From the cell containing the given text, extract its center point as [X, Y] coordinate. 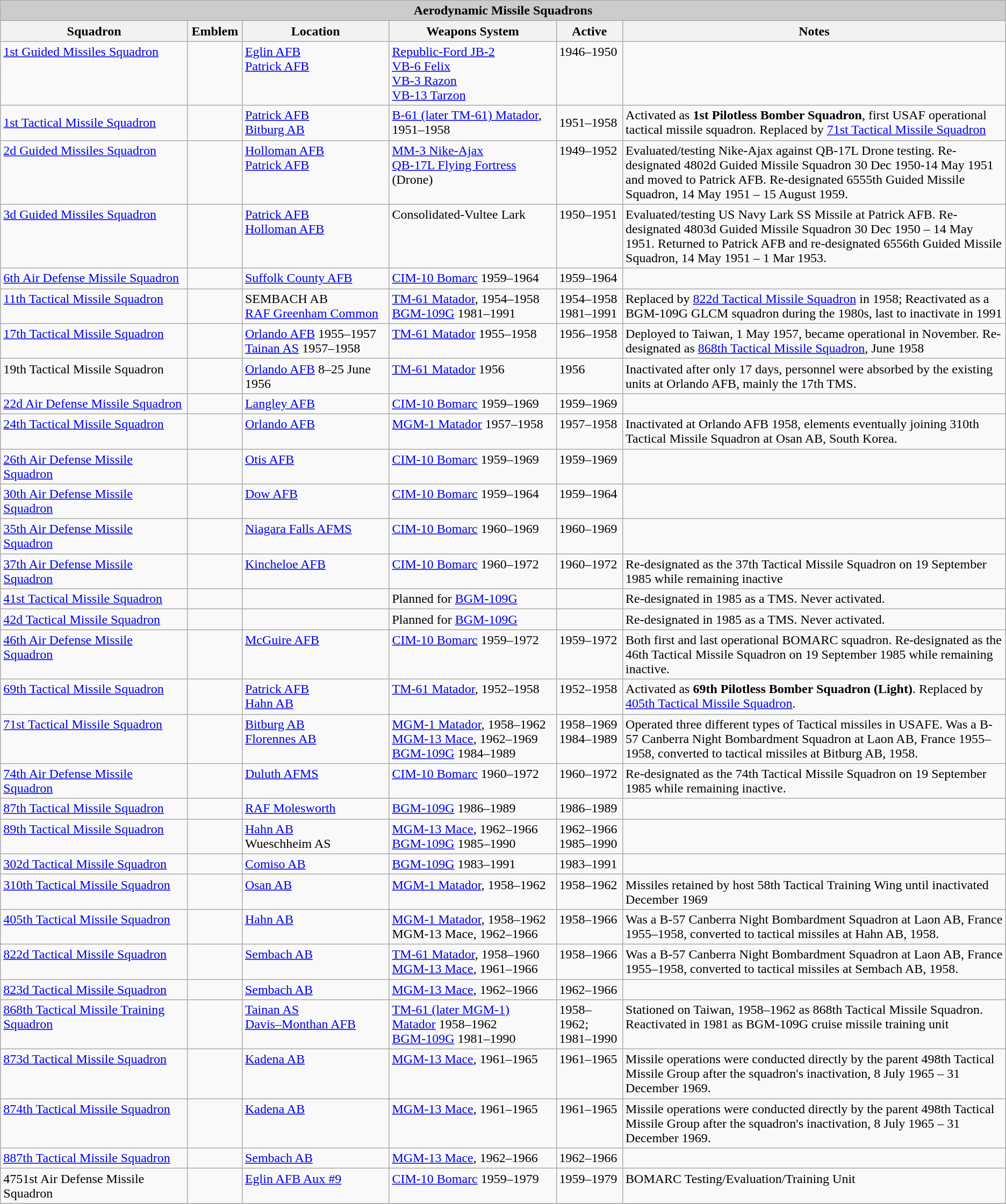
22d Air Defense Missile Squadron [95, 403]
1958–1962; 1981–1990 [590, 1025]
87th Tactical Missile Squadron [95, 809]
1957–1958 [590, 431]
MM-3 Nike-Ajax QB-17L Flying Fortress (Drone) [473, 172]
CIM-10 Bomarc 1959–1979 [473, 1186]
Patrick AFB Hahn AB [315, 696]
MGM-1 Matador, 1958–1962 MGM-13 Mace, 1962–1966 [473, 926]
TM-61 Matador 1955–1958 [473, 341]
1st Tactical Missile Squadron [95, 122]
MGM-1 Matador 1957–1958 [473, 431]
1946–1950 [590, 73]
MGM-1 Matador, 1958–1962 MGM-13 Mace, 1962–1969 BGM-109G 1984–1989 [473, 739]
1st Guided Missiles Squadron [95, 73]
2d Guided Missiles Squadron [95, 172]
BOMARC Testing/Evaluation/Training Unit [815, 1186]
TM-61 Matador, 1958–1960 MGM-13 Mace, 1961–1966 [473, 962]
310th Tactical Missile Squadron [95, 892]
CIM-10 Bomarc 1960–1969 [473, 536]
41st Tactical Missile Squadron [95, 599]
Hahn AB [315, 926]
Orlando AFB [315, 431]
Was a B-57 Canberra Night Bombardment Squadron at Laon AB, France 1955–1958, converted to tactical missiles at Hahn AB, 1958. [815, 926]
1960–1969 [590, 536]
74th Air Defense Missile Squadron [95, 781]
24th Tactical Missile Squadron [95, 431]
19th Tactical Missile Squadron [95, 376]
Both first and last operational BOMARC squadron. Re-designated as the 46th Tactical Missile Squadron on 19 September 1985 while remaining inactive. [815, 654]
Dow AFB [315, 502]
Orlando AFB 1955–1957 Tainan AS 1957–1958 [315, 341]
11th Tactical Missile Squadron [95, 306]
Activated as 69th Pilotless Bomber Squadron (Light). Replaced by 405th Tactical Missile Squadron. [815, 696]
Kincheloe AFB [315, 572]
TM-61 (later MGM-1) Matador 1958–1962 BGM-109G 1981–1990 [473, 1025]
Consolidated-Vultee Lark [473, 236]
1956 [590, 376]
30th Air Defense Missile Squadron [95, 502]
Missiles retained by host 58th Tactical Training Wing until inactivated December 1969 [815, 892]
405th Tactical Missile Squadron [95, 926]
874th Tactical Missile Squadron [95, 1123]
1954–1958 1981–1991 [590, 306]
Patrick AFB Bitburg AB [315, 122]
Patrick AFB Holloman AFB [315, 236]
Squadron [95, 31]
Stationed on Taiwan, 1958–1962 as 868th Tactical Missile Squadron. Reactivated in 1981 as BGM-109G cruise missile training unit [815, 1025]
Emblem [215, 31]
BGM-109G 1986–1989 [473, 809]
1952–1958 [590, 696]
69th Tactical Missile Squadron [95, 696]
1959–1972 [590, 654]
17th Tactical Missile Squadron [95, 341]
MGM-1 Matador, 1958–1962 [473, 892]
6th Air Defense Missile Squadron [95, 278]
Re-designated as the 37th Tactical Missile Squadron on 19 September 1985 while remaining inactive [815, 572]
35th Air Defense Missile Squadron [95, 536]
1958–1962 [590, 892]
TM-61 Matador, 1954–1958 BGM-109G 1981–1991 [473, 306]
MGM-13 Mace, 1962–1966 BGM-109G 1985–1990 [473, 836]
Eglin AFB Patrick AFB [315, 73]
42d Tactical Missile Squadron [95, 619]
Suffolk County AFB [315, 278]
B-61 (later TM-61) Matador, 1951–1958 [473, 122]
26th Air Defense Missile Squadron [95, 466]
Weapons System [473, 31]
Inactivated after only 17 days, personnel were absorbed by the existing units at Orlando AFB, mainly the 17th TMS. [815, 376]
1958–1969 1984–1989 [590, 739]
Duluth AFMS [315, 781]
822d Tactical Missile Squadron [95, 962]
SEMBACH AB RAF Greenham Common [315, 306]
McGuire AFB [315, 654]
TM-61 Matador 1956 [473, 376]
1959–1979 [590, 1186]
RAF Molesworth [315, 809]
1950–1951 [590, 236]
Was a B-57 Canberra Night Bombardment Squadron at Laon AB, France 1955–1958, converted to tactical missiles at Sembach AB, 1958. [815, 962]
Re-designated as the 74th Tactical Missile Squadron on 19 September 1985 while remaining inactive. [815, 781]
TM-61 Matador, 1952–1958 [473, 696]
Inactivated at Orlando AFB 1958, elements eventually joining 310th Tactical Missile Squadron at Osan AB, South Korea. [815, 431]
1983–1991 [590, 864]
4751st Air Defense Missile Squadron [95, 1186]
Hahn AB Wueschheim AS [315, 836]
Holloman AFB Patrick AFB [315, 172]
Orlando AFB 8–25 June 1956 [315, 376]
Tainan AS Davis–Monthan AFB [315, 1025]
Langley AFB [315, 403]
Otis AFB [315, 466]
Notes [815, 31]
1951–1958 [590, 122]
Deployed to Taiwan, 1 May 1957, became operational in November. Re-designated as 868th Tactical Missile Squadron, June 1958 [815, 341]
868th Tactical Missile Training Squadron [95, 1025]
Activated as 1st Pilotless Bomber Squadron, first USAF operational tactical missile squadron. Replaced by 71st Tactical Missile Squadron [815, 122]
Comiso AB [315, 864]
Eglin AFB Aux #9 [315, 1186]
3d Guided Missiles Squadron [95, 236]
Active [590, 31]
1962–1966 1985–1990 [590, 836]
887th Tactical Missile Squadron [95, 1158]
1949–1952 [590, 172]
BGM-109G 1983–1991 [473, 864]
CIM-10 Bomarc 1959–1972 [473, 654]
873d Tactical Missile Squadron [95, 1074]
37th Air Defense Missile Squadron [95, 572]
Osan AB [315, 892]
Aerodynamic Missile Squadrons [503, 11]
Republic-Ford JB-2 VB-6 Felix VB-3 Razon VB-13 Tarzon [473, 73]
89th Tactical Missile Squadron [95, 836]
Bitburg AB Florennes AB [315, 739]
Location [315, 31]
823d Tactical Missile Squadron [95, 989]
302d Tactical Missile Squadron [95, 864]
71st Tactical Missile Squadron [95, 739]
Niagara Falls AFMS [315, 536]
1986–1989 [590, 809]
1956–1958 [590, 341]
Replaced by 822d Tactical Missile Squadron in 1958; Reactivated as a BGM-109G GLCM squadron during the 1980s, last to inactivate in 1991 [815, 306]
46th Air Defense Missile Squadron [95, 654]
